Determine the (x, y) coordinate at the center of the cell enclosing the given text.  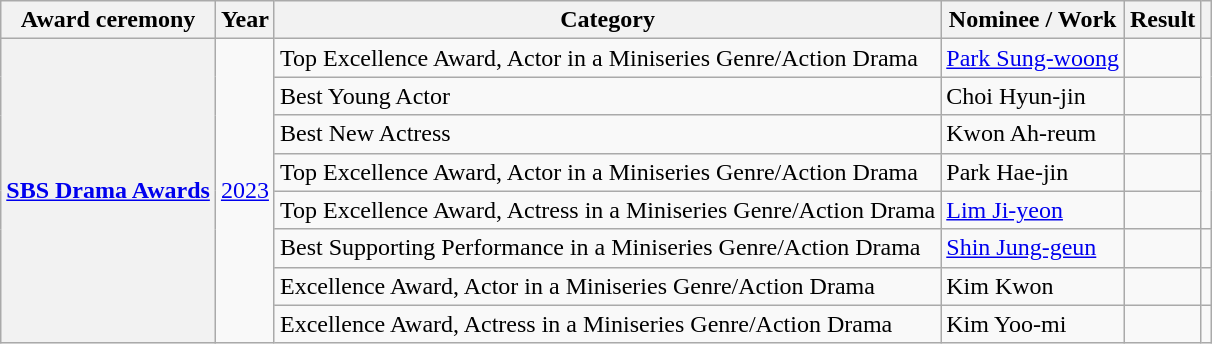
Park Sung-woong (1033, 58)
SBS Drama Awards (108, 191)
Top Excellence Award, Actress in a Miniseries Genre/Action Drama (607, 210)
Kwon Ah-reum (1033, 134)
Choi Hyun-jin (1033, 96)
Nominee / Work (1033, 20)
Category (607, 20)
Park Hae-jin (1033, 172)
Year (244, 20)
Best Supporting Performance in a Miniseries Genre/Action Drama (607, 248)
Best Young Actor (607, 96)
Kim Yoo-mi (1033, 324)
Kim Kwon (1033, 286)
Best New Actress (607, 134)
2023 (244, 191)
Award ceremony (108, 20)
Excellence Award, Actress in a Miniseries Genre/Action Drama (607, 324)
Shin Jung-geun (1033, 248)
Lim Ji-yeon (1033, 210)
Excellence Award, Actor in a Miniseries Genre/Action Drama (607, 286)
Result (1162, 20)
